Locate the cell with the specified text and output its [X, Y] center coordinate. 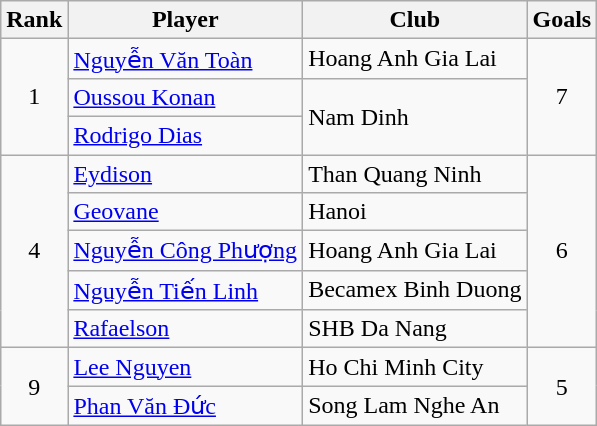
6 [562, 250]
Geovane [186, 212]
Hanoi [415, 212]
SHB Da Nang [415, 329]
1 [34, 97]
Nguyễn Tiến Linh [186, 290]
Oussou Konan [186, 97]
Eydison [186, 173]
9 [34, 387]
Rank [34, 20]
Rafaelson [186, 329]
Player [186, 20]
Phan Văn Đức [186, 406]
Goals [562, 20]
Ho Chi Minh City [415, 367]
7 [562, 97]
Song Lam Nghe An [415, 406]
Lee Nguyen [186, 367]
Nguyễn Văn Toàn [186, 59]
Nguyễn Công Phượng [186, 251]
Becamex Binh Duong [415, 290]
Club [415, 20]
Rodrigo Dias [186, 135]
Than Quang Ninh [415, 173]
4 [34, 250]
5 [562, 387]
Nam Dinh [415, 116]
